Search for the cell housing the specified text and yield its [x, y] center coordinate. 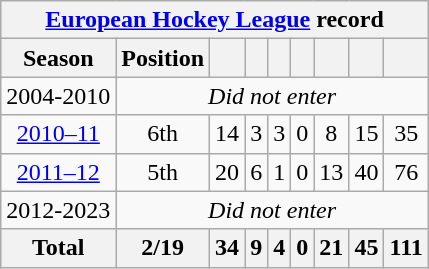
2012-2023 [58, 210]
2011–12 [58, 172]
6th [163, 134]
40 [366, 172]
Position [163, 58]
Season [58, 58]
6 [256, 172]
Total [58, 248]
9 [256, 248]
2/19 [163, 248]
76 [406, 172]
35 [406, 134]
2004-2010 [58, 96]
European Hockey League record [215, 20]
34 [228, 248]
14 [228, 134]
2010–11 [58, 134]
15 [366, 134]
8 [332, 134]
1 [280, 172]
20 [228, 172]
4 [280, 248]
13 [332, 172]
45 [366, 248]
21 [332, 248]
5th [163, 172]
111 [406, 248]
